Capture the cell that displays the provided text and extract its (X, Y) central coordinate. 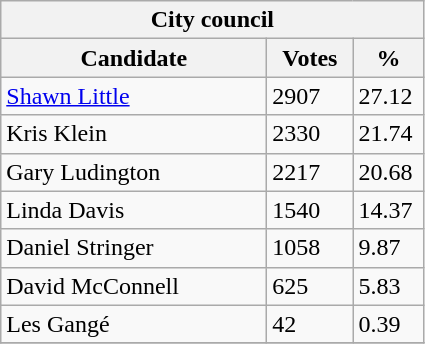
9.87 (388, 248)
% (388, 58)
21.74 (388, 134)
42 (310, 324)
2217 (310, 172)
20.68 (388, 172)
Kris Klein (134, 134)
Les Gangé (134, 324)
1058 (310, 248)
2330 (310, 134)
Linda Davis (134, 210)
Gary Ludington (134, 172)
Shawn Little (134, 96)
2907 (310, 96)
City council (212, 20)
Daniel Stringer (134, 248)
Votes (310, 58)
14.37 (388, 210)
5.83 (388, 286)
27.12 (388, 96)
1540 (310, 210)
Candidate (134, 58)
625 (310, 286)
David McConnell (134, 286)
0.39 (388, 324)
